Return (x, y) of the center of cell containing provided text 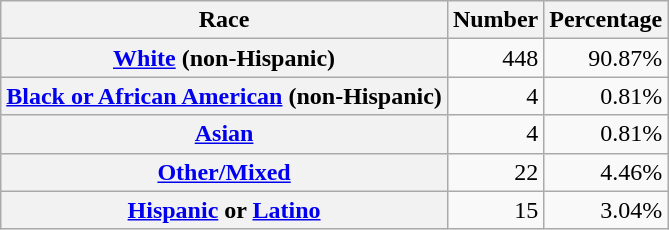
448 (495, 58)
Asian (224, 134)
White (non-Hispanic) (224, 58)
Race (224, 20)
Other/Mixed (224, 172)
Number (495, 20)
15 (495, 210)
22 (495, 172)
Black or African American (non-Hispanic) (224, 96)
4.46% (606, 172)
90.87% (606, 58)
3.04% (606, 210)
Percentage (606, 20)
Hispanic or Latino (224, 210)
